Locate the cell with the specified text and output its (x, y) center coordinate. 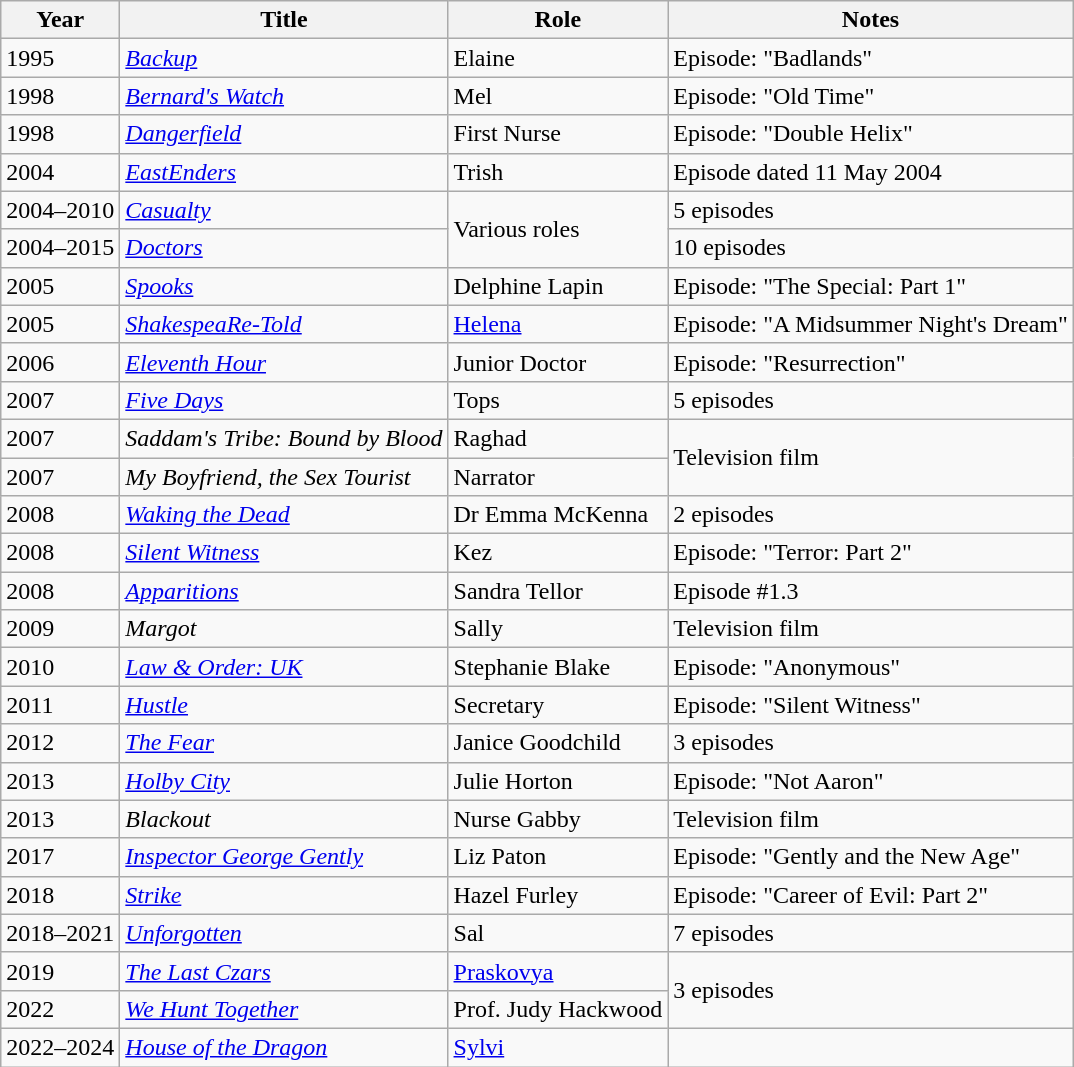
Episode: "Gently and the New Age" (871, 857)
My Boyfriend, the Sex Tourist (284, 477)
Sandra Tellor (558, 591)
Spooks (284, 286)
Holby City (284, 781)
Backup (284, 58)
2004–2010 (60, 210)
Narrator (558, 477)
Prof. Judy Hackwood (558, 1009)
Stephanie Blake (558, 667)
Saddam's Tribe: Bound by Blood (284, 438)
Various roles (558, 229)
2018 (60, 895)
House of the Dragon (284, 1047)
The Fear (284, 743)
2009 (60, 629)
Kez (558, 553)
Praskovya (558, 971)
2004 (60, 172)
Casualty (284, 210)
Hazel Furley (558, 895)
7 episodes (871, 933)
Julie Horton (558, 781)
Raghad (558, 438)
Nurse Gabby (558, 819)
1995 (60, 58)
2012 (60, 743)
Episode #1.3 (871, 591)
Bernard's Watch (284, 96)
Five Days (284, 400)
Helena (558, 324)
Episode: "Badlands" (871, 58)
10 episodes (871, 248)
Waking the Dead (284, 515)
Junior Doctor (558, 362)
Strike (284, 895)
Role (558, 20)
Episode: "Not Aaron" (871, 781)
Notes (871, 20)
Title (284, 20)
Episode: "Anonymous" (871, 667)
2010 (60, 667)
Episode: "A Midsummer Night's Dream" (871, 324)
Law & Order: UK (284, 667)
Apparitions (284, 591)
Episode: "The Special: Part 1" (871, 286)
Margot (284, 629)
Eleventh Hour (284, 362)
Sal (558, 933)
Sally (558, 629)
We Hunt Together (284, 1009)
Janice Goodchild (558, 743)
Doctors (284, 248)
2004–2015 (60, 248)
Hustle (284, 705)
Trish (558, 172)
The Last Czars (284, 971)
Episode: "Resurrection" (871, 362)
2017 (60, 857)
Unforgotten (284, 933)
Dr Emma McKenna (558, 515)
EastEnders (284, 172)
Episode: "Terror: Part 2" (871, 553)
Delphine Lapin (558, 286)
2006 (60, 362)
Year (60, 20)
2019 (60, 971)
2 episodes (871, 515)
Episode: "Double Helix" (871, 134)
2022–2024 (60, 1047)
Inspector George Gently (284, 857)
Silent Witness (284, 553)
Mel (558, 96)
Episode: "Career of Evil: Part 2" (871, 895)
Episode: "Silent Witness" (871, 705)
Dangerfield (284, 134)
Sylvi (558, 1047)
2022 (60, 1009)
Episode: "Old Time" (871, 96)
2011 (60, 705)
Blackout (284, 819)
Episode dated 11 May 2004 (871, 172)
First Nurse (558, 134)
Secretary (558, 705)
ShakespeaRe-Told (284, 324)
Liz Paton (558, 857)
Tops (558, 400)
Elaine (558, 58)
2018–2021 (60, 933)
